For the text-containing cell, return its midpoint in (X, Y) coordinate format. 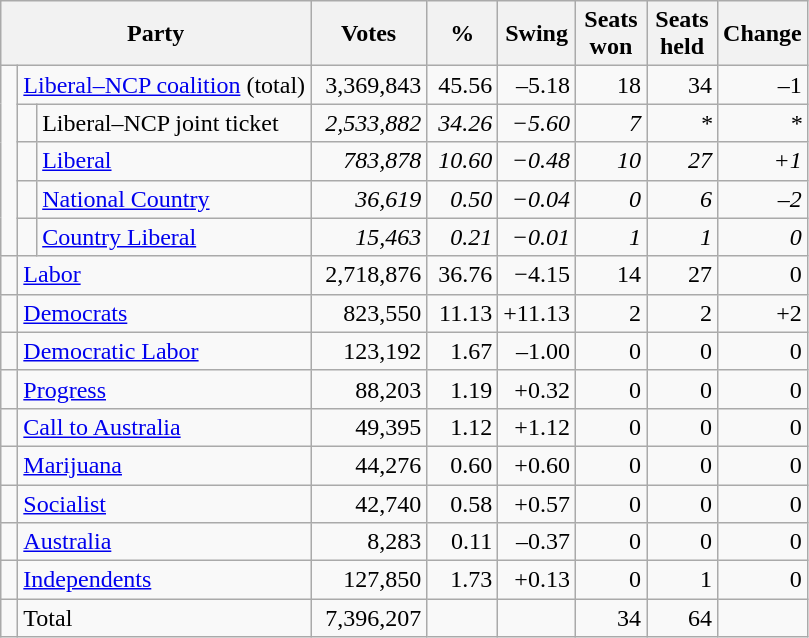
Australia (164, 542)
Votes (369, 34)
Seats held (682, 34)
8,283 (369, 542)
Call to Australia (164, 427)
–1.00 (537, 351)
6 (682, 199)
49,395 (369, 427)
+11.13 (537, 313)
36,619 (369, 199)
Democratic Labor (164, 351)
64 (682, 618)
127,850 (369, 580)
Labor (164, 275)
0.60 (462, 465)
Change (763, 34)
+2 (763, 313)
1.73 (462, 580)
–5.18 (537, 85)
0.50 (462, 199)
−5.60 (537, 123)
18 (610, 85)
–1 (763, 85)
Progress (164, 389)
Country Liberal (174, 237)
1.67 (462, 351)
National Country (174, 199)
1.12 (462, 427)
+0.60 (537, 465)
Socialist (164, 503)
0.58 (462, 503)
34.26 (462, 123)
3,369,843 (369, 85)
44,276 (369, 465)
Liberal–NCP joint ticket (174, 123)
−0.04 (537, 199)
–0.37 (537, 542)
7 (610, 123)
783,878 (369, 161)
0.11 (462, 542)
123,192 (369, 351)
36.76 (462, 275)
Total (164, 618)
7,396,207 (369, 618)
10.60 (462, 161)
−0.48 (537, 161)
Independents (164, 580)
88,203 (369, 389)
15,463 (369, 237)
+0.13 (537, 580)
Liberal (174, 161)
+1 (763, 161)
10 (610, 161)
Liberal–NCP coalition (total) (164, 85)
14 (610, 275)
2,718,876 (369, 275)
–2 (763, 199)
% (462, 34)
42,740 (369, 503)
Seats won (610, 34)
+1.12 (537, 427)
−0.01 (537, 237)
+0.57 (537, 503)
Democrats (164, 313)
+0.32 (537, 389)
Party (156, 34)
−4.15 (537, 275)
1.19 (462, 389)
2,533,882 (369, 123)
Marijuana (164, 465)
823,550 (369, 313)
45.56 (462, 85)
0.21 (462, 237)
11.13 (462, 313)
Swing (537, 34)
